Pinpoint the cell where the given text exists, returning its [x, y] midpoint coordinate. 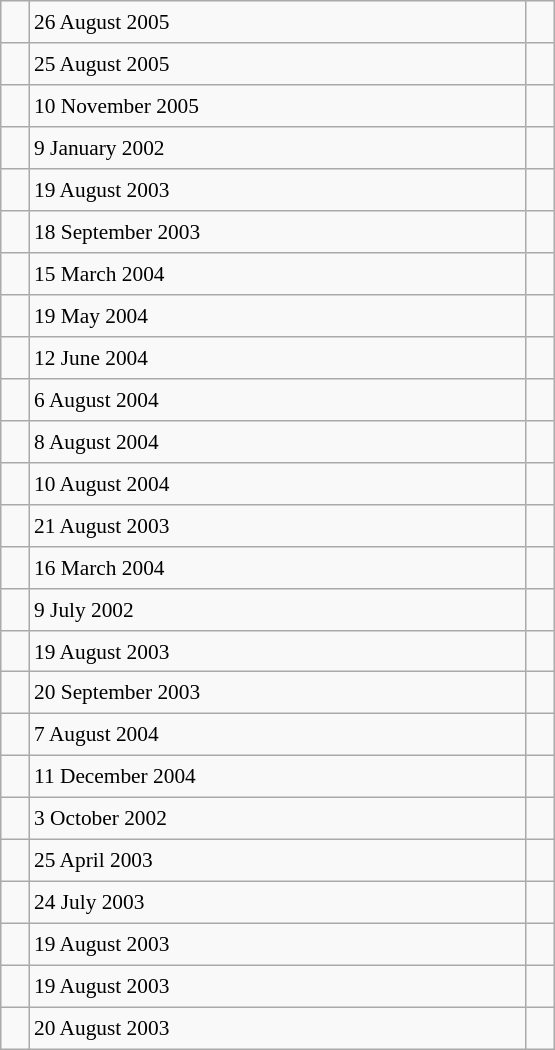
9 January 2002 [278, 148]
7 August 2004 [278, 735]
9 July 2002 [278, 609]
21 August 2003 [278, 525]
25 April 2003 [278, 861]
10 November 2005 [278, 106]
12 June 2004 [278, 358]
25 August 2005 [278, 64]
26 August 2005 [278, 22]
19 May 2004 [278, 316]
15 March 2004 [278, 274]
8 August 2004 [278, 441]
18 September 2003 [278, 232]
6 August 2004 [278, 399]
3 October 2002 [278, 819]
11 December 2004 [278, 777]
20 August 2003 [278, 1028]
20 September 2003 [278, 693]
10 August 2004 [278, 483]
16 March 2004 [278, 567]
24 July 2003 [278, 903]
